Extract the [X, Y] coordinate from the center of the cell holding the provided text.  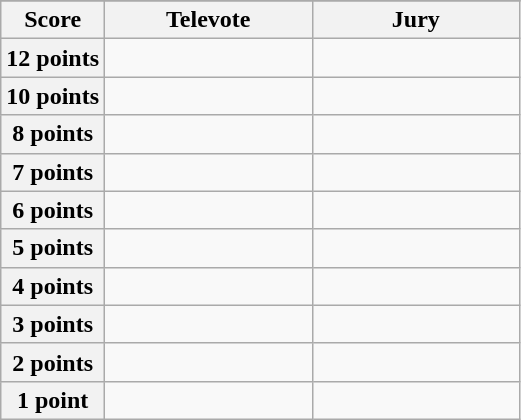
1 point [53, 400]
7 points [53, 172]
3 points [53, 324]
8 points [53, 134]
5 points [53, 248]
Jury [416, 20]
Score [53, 20]
Televote [209, 20]
2 points [53, 362]
6 points [53, 210]
4 points [53, 286]
10 points [53, 96]
12 points [53, 58]
